Search for the cell housing the specified text and yield its [x, y] center coordinate. 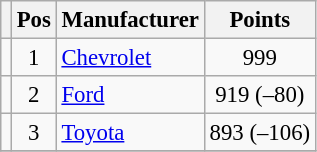
1 [34, 58]
919 (–80) [260, 95]
Chevrolet [130, 58]
Manufacturer [130, 20]
893 (–106) [260, 133]
Pos [34, 20]
Points [260, 20]
999 [260, 58]
3 [34, 133]
2 [34, 95]
Ford [130, 95]
Toyota [130, 133]
